For the text-containing cell, return its midpoint in [x, y] coordinate format. 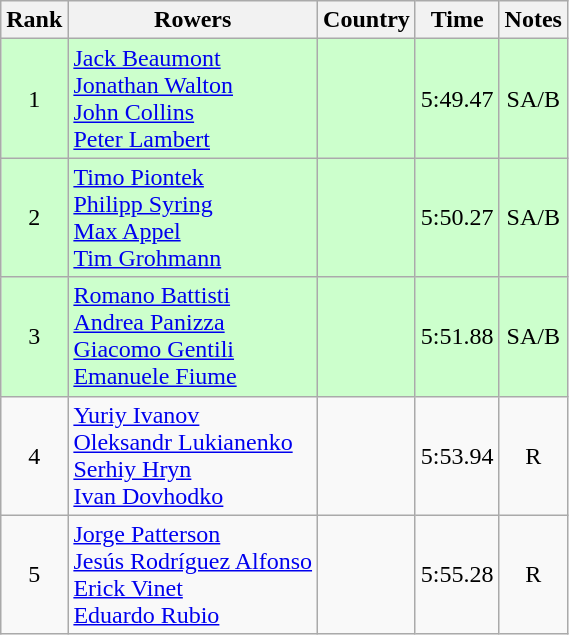
Rank [34, 20]
Jorge PattersonJesús Rodríguez AlfonsoErick VinetEduardo Rubio [193, 574]
Notes [533, 20]
Country [367, 20]
Time [457, 20]
2 [34, 218]
5:49.47 [457, 98]
Jack BeaumontJonathan WaltonJohn CollinsPeter Lambert [193, 98]
5 [34, 574]
4 [34, 456]
Timo PiontekPhilipp SyringMax AppelTim Grohmann [193, 218]
5:53.94 [457, 456]
1 [34, 98]
3 [34, 336]
5:51.88 [457, 336]
5:55.28 [457, 574]
Yuriy IvanovOleksandr LukianenkoSerhiy HrynIvan Dovhodko [193, 456]
5:50.27 [457, 218]
Romano BattistiAndrea PanizzaGiacomo GentiliEmanuele Fiume [193, 336]
Rowers [193, 20]
